Locate the cell with the specified text and output its (x, y) center coordinate. 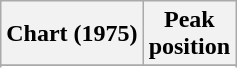
Peakposition (189, 34)
Chart (1975) (72, 34)
